Find where the given text appears and provide that cell's center as [X, Y] coordinate. 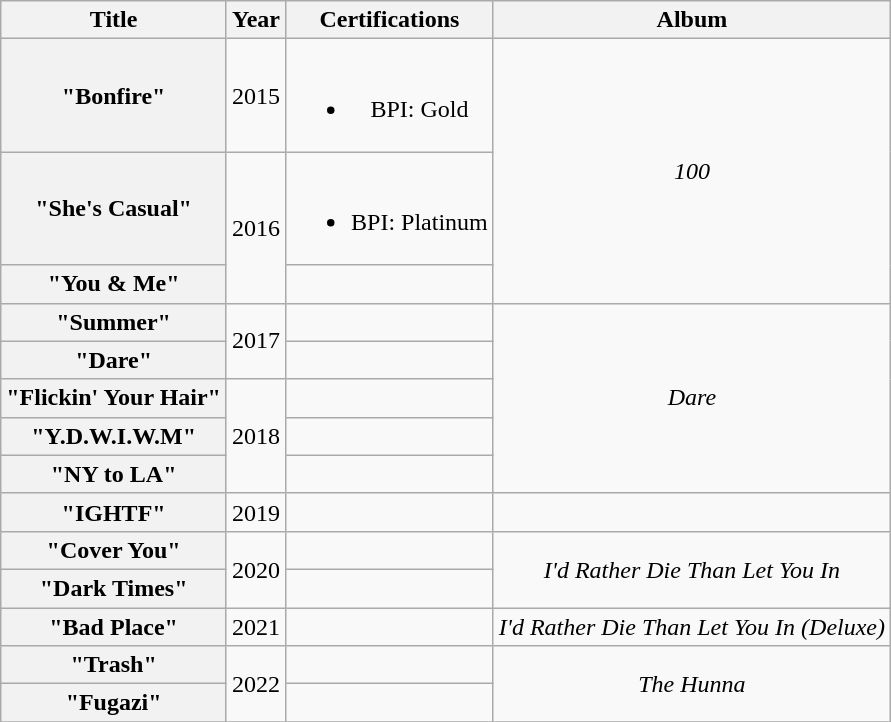
"Flickin' Your Hair" [114, 398]
2016 [256, 228]
Year [256, 20]
Certifications [390, 20]
"She's Casual" [114, 208]
Title [114, 20]
"IGHTF" [114, 512]
2017 [256, 341]
"You & Me" [114, 284]
"NY to LA" [114, 474]
2015 [256, 96]
I'd Rather Die Than Let You In (Deluxe) [692, 627]
I'd Rather Die Than Let You In [692, 569]
"Bonfire" [114, 96]
"Y.D.W.I.W.M" [114, 436]
"Fugazi" [114, 703]
2022 [256, 684]
"Dare" [114, 360]
"Summer" [114, 322]
"Dark Times" [114, 588]
2018 [256, 436]
2019 [256, 512]
"Bad Place" [114, 627]
The Hunna [692, 684]
BPI: Platinum [390, 208]
100 [692, 171]
"Trash" [114, 665]
2021 [256, 627]
Album [692, 20]
Dare [692, 398]
2020 [256, 569]
"Cover You" [114, 550]
BPI: Gold [390, 96]
